From the cell containing the given text, extract its center point as [X, Y] coordinate. 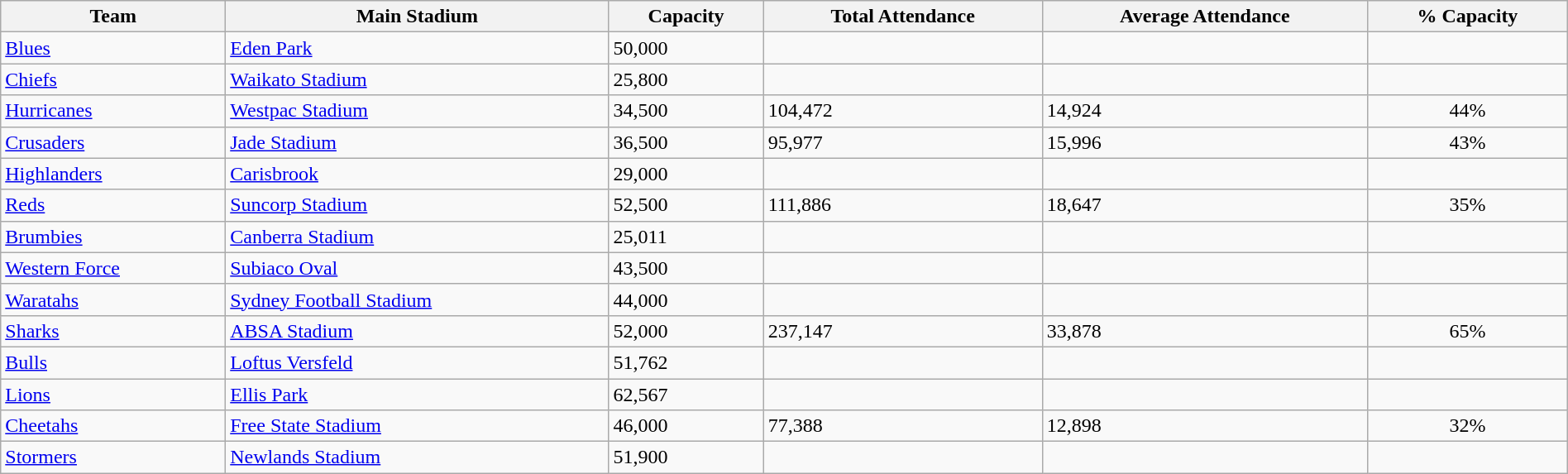
25,011 [686, 237]
29,000 [686, 174]
237,147 [903, 331]
25,800 [686, 79]
Lions [113, 395]
Brumbies [113, 237]
Reds [113, 205]
44,000 [686, 299]
12,898 [1204, 426]
Bulls [113, 362]
Total Attendance [903, 17]
51,762 [686, 362]
34,500 [686, 111]
44% [1468, 111]
Hurricanes [113, 111]
Stormers [113, 457]
Chiefs [113, 79]
52,000 [686, 331]
Average Attendance [1204, 17]
Free State Stadium [417, 426]
Newlands Stadium [417, 457]
Highlanders [113, 174]
Canberra Stadium [417, 237]
14,924 [1204, 111]
77,388 [903, 426]
Sharks [113, 331]
Subiaco Oval [417, 268]
Westpac Stadium [417, 111]
% Capacity [1468, 17]
Ellis Park [417, 395]
46,000 [686, 426]
Blues [113, 48]
15,996 [1204, 142]
Waratahs [113, 299]
ABSA Stadium [417, 331]
Cheetahs [113, 426]
Eden Park [417, 48]
Main Stadium [417, 17]
Suncorp Stadium [417, 205]
Crusaders [113, 142]
95,977 [903, 142]
43,500 [686, 268]
Western Force [113, 268]
Jade Stadium [417, 142]
51,900 [686, 457]
Carisbrook [417, 174]
62,567 [686, 395]
32% [1468, 426]
18,647 [1204, 205]
Capacity [686, 17]
Loftus Versfeld [417, 362]
52,500 [686, 205]
Team [113, 17]
43% [1468, 142]
35% [1468, 205]
33,878 [1204, 331]
Sydney Football Stadium [417, 299]
104,472 [903, 111]
65% [1468, 331]
50,000 [686, 48]
111,886 [903, 205]
Waikato Stadium [417, 79]
36,500 [686, 142]
